Extract the (x, y) coordinate from the center of the cell holding the provided text.  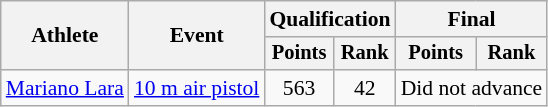
Did not advance (472, 88)
563 (298, 88)
Qualification (330, 19)
10 m air pistol (196, 88)
Final (472, 19)
Mariano Lara (65, 88)
Event (196, 36)
42 (365, 88)
Athlete (65, 36)
